Output the [X, Y] coordinate of the center of the cell containing the given text.  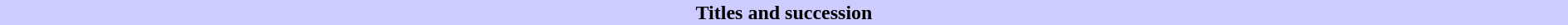
Titles and succession [784, 12]
